Pinpoint the cell where the given text exists, returning its [x, y] midpoint coordinate. 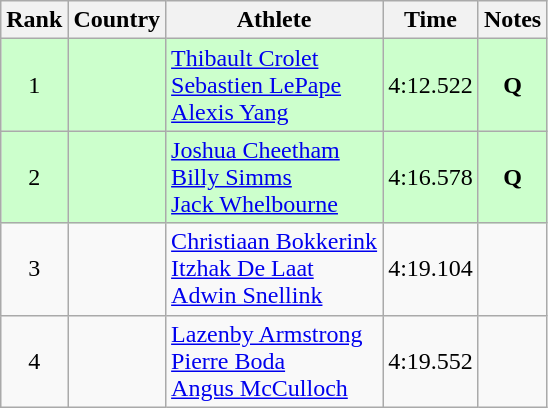
Christiaan Bokkerink Itzhak De Laat Adwin Snellink [274, 269]
Thibault Crolet Sebastien LePape Alexis Yang [274, 85]
2 [34, 177]
Notes [512, 20]
4:19.552 [431, 361]
1 [34, 85]
4 [34, 361]
4:12.522 [431, 85]
4:16.578 [431, 177]
Time [431, 20]
Country [117, 20]
4:19.104 [431, 269]
3 [34, 269]
Athlete [274, 20]
Rank [34, 20]
Joshua Cheetham Billy Simms Jack Whelbourne [274, 177]
Lazenby Armstrong Pierre Boda Angus McCulloch [274, 361]
